Determine the [x, y] coordinate at the center of the cell enclosing the given text.  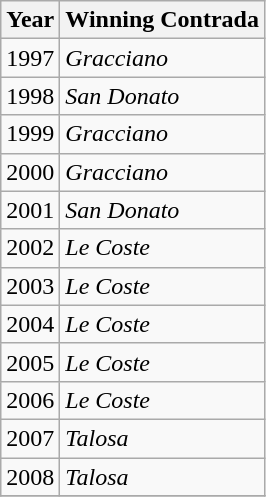
2002 [30, 248]
2007 [30, 438]
Winning Contrada [162, 20]
2001 [30, 210]
2004 [30, 324]
2008 [30, 477]
Year [30, 20]
2005 [30, 362]
1998 [30, 96]
2006 [30, 400]
1999 [30, 134]
2003 [30, 286]
2000 [30, 172]
1997 [30, 58]
